Search for the cell housing the specified text and yield its (X, Y) center coordinate. 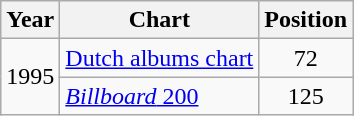
Dutch albums chart (160, 58)
Billboard 200 (160, 96)
Chart (160, 20)
1995 (30, 77)
Position (306, 20)
72 (306, 58)
125 (306, 96)
Year (30, 20)
